Locate the cell with the specified text and output its [X, Y] center coordinate. 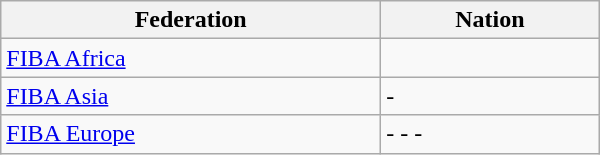
Federation [191, 20]
FIBA Africa [191, 58]
- - - [490, 134]
- [490, 96]
Nation [490, 20]
FIBA Europe [191, 134]
FIBA Asia [191, 96]
